Determine the (x, y) coordinate at the center of the cell enclosing the given text.  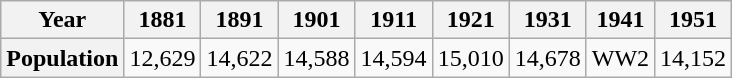
1931 (548, 20)
14,622 (240, 58)
14,594 (394, 58)
14,678 (548, 58)
1921 (470, 20)
1911 (394, 20)
1951 (694, 20)
12,629 (162, 58)
1891 (240, 20)
WW2 (620, 58)
1901 (316, 20)
Year (62, 20)
14,588 (316, 58)
Population (62, 58)
14,152 (694, 58)
1941 (620, 20)
1881 (162, 20)
15,010 (470, 58)
